Capture the cell that displays the provided text and extract its [x, y] central coordinate. 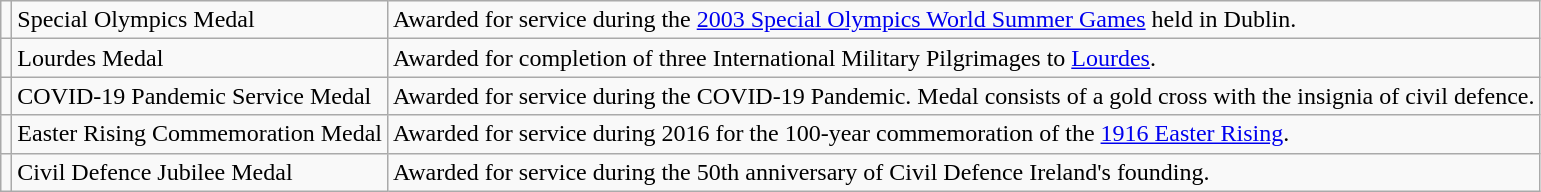
Easter Rising Commemoration Medal [200, 134]
Special Olympics Medal [200, 20]
Awarded for service during the 2003 Special Olympics World Summer Games held in Dublin. [964, 20]
Awarded for service during the 50th anniversary of Civil Defence Ireland's founding. [964, 172]
Awarded for completion of three International Military Pilgrimages to Lourdes. [964, 58]
Lourdes Medal [200, 58]
Awarded for service during the COVID-19 Pandemic. Medal consists of a gold cross with the insignia of civil defence. [964, 96]
COVID-19 Pandemic Service Medal [200, 96]
Awarded for service during 2016 for the 100-year commemoration of the 1916 Easter Rising. [964, 134]
Civil Defence Jubilee Medal [200, 172]
